Determine the [X, Y] coordinate at the center of the cell enclosing the given text.  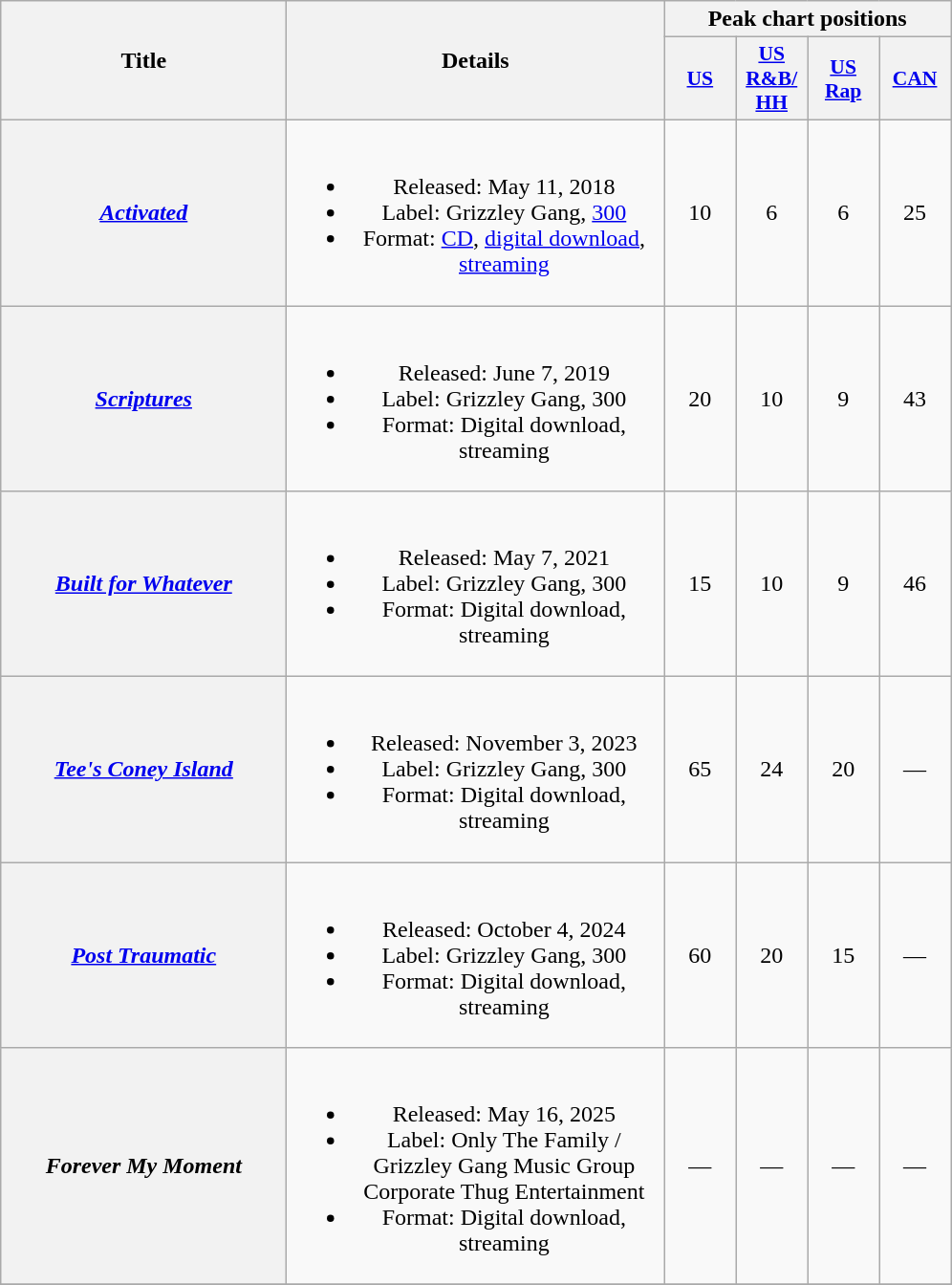
43 [916, 399]
Details [476, 61]
Released: May 7, 2021Label: Grizzley Gang, 300Format: Digital download, streaming [476, 584]
Released: October 4, 2024Label: Grizzley Gang, 300Format: Digital download, streaming [476, 955]
USR&B/HH [772, 78]
Tee's Coney Island [143, 770]
Post Traumatic [143, 955]
Built for Whatever [143, 584]
24 [772, 770]
Released: November 3, 2023Label: Grizzley Gang, 300Format: Digital download, streaming [476, 770]
Released: May 11, 2018Label: Grizzley Gang, 300Format: CD, digital download, streaming [476, 212]
25 [916, 212]
Released: May 16, 2025Label: Only The Family / Grizzley Gang Music Group Corporate Thug EntertainmentFormat: Digital download, streaming [476, 1166]
US [700, 78]
46 [916, 584]
Scriptures [143, 399]
Activated [143, 212]
65 [700, 770]
Released: June 7, 2019Label: Grizzley Gang, 300Format: Digital download, streaming [476, 399]
US Rap [843, 78]
60 [700, 955]
Peak chart positions [808, 19]
Forever My Moment [143, 1166]
Title [143, 61]
CAN [916, 78]
